Capture the cell that displays the provided text and extract its (X, Y) central coordinate. 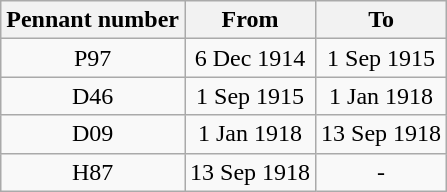
6 Dec 1914 (250, 58)
H87 (93, 172)
To (382, 20)
From (250, 20)
- (382, 172)
Pennant number (93, 20)
P97 (93, 58)
D09 (93, 134)
D46 (93, 96)
